Extract the [X, Y] coordinate from the center of the cell holding the provided text.  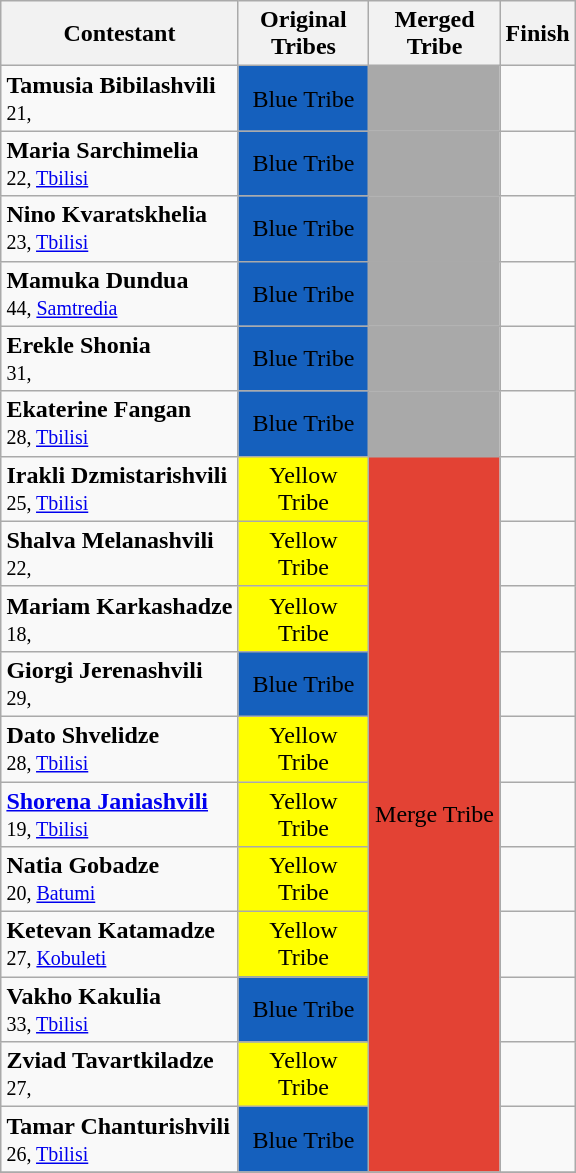
Vakho Kakulia33, Tbilisi [120, 1010]
Ekaterine Fangan28, Tbilisi [120, 424]
Shalva Melanashvili22, [120, 554]
OriginalTribes [304, 34]
Nino Kvaratskhelia23, Tbilisi [120, 228]
Contestant [120, 34]
Finish [538, 34]
Maria Sarchimelia22, Tbilisi [120, 164]
Merge Tribe [434, 814]
Irakli Dzmistarishvili25, Tbilisi [120, 488]
Zviad Tavartkiladze27, [120, 1074]
Mamuka Dundua44, Samtredia [120, 294]
Merged Tribe [434, 34]
Tamusia Bibilashvili21, [120, 98]
Dato Shvelidze28, Tbilisi [120, 748]
Ketevan Katamadze27, Kobuleti [120, 944]
Mariam Karkashadze18, [120, 618]
Giorgi Jerenashvili29, [120, 684]
Tamar Chanturishvili26, Tbilisi [120, 1140]
Erekle Shonia31, [120, 358]
Natia Gobadze20, Batumi [120, 880]
Shorena Janiashvili19, Tbilisi [120, 814]
